Return the [X, Y] coordinate for the center point of the cell that contains the specified text.  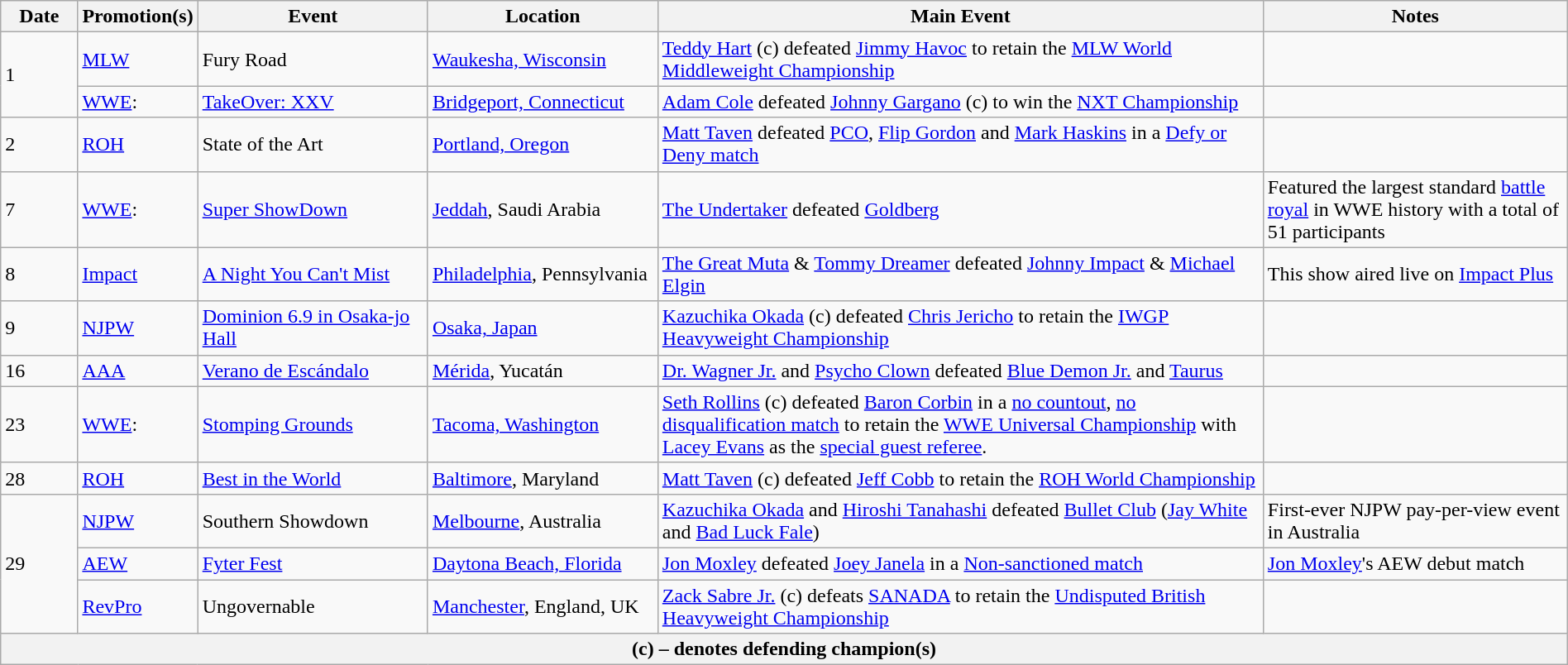
23 [40, 424]
RevPro [137, 605]
Waukesha, Wisconsin [543, 60]
Ungovernable [313, 605]
The Great Muta & Tommy Dreamer defeated Johnny Impact & Michael Elgin [960, 275]
Kazuchika Okada and Hiroshi Tanahashi defeated Bullet Club (Jay White and Bad Luck Fale) [960, 521]
Baltimore, Maryland [543, 478]
Fyter Fest [313, 563]
Philadelphia, Pennsylvania [543, 275]
8 [40, 275]
(c) – denotes defending champion(s) [784, 649]
Featured the largest standard battle royal in WWE history with a total of 51 participants [1415, 209]
Teddy Hart (c) defeated Jimmy Havoc to retain the MLW World Middleweight Championship [960, 60]
2 [40, 144]
Event [313, 17]
State of the Art [313, 144]
Manchester, England, UK [543, 605]
29 [40, 563]
Mérida, Yucatán [543, 371]
Date [40, 17]
Verano de Escándalo [313, 371]
Southern Showdown [313, 521]
Super ShowDown [313, 209]
This show aired live on Impact Plus [1415, 275]
Daytona Beach, Florida [543, 563]
Impact [137, 275]
Dominion 6.9 in Osaka-jo Hall [313, 328]
Kazuchika Okada (c) defeated Chris Jericho to retain the IWGP Heavyweight Championship [960, 328]
Jon Moxley defeated Joey Janela in a Non-sanctioned match [960, 563]
The Undertaker defeated Goldberg [960, 209]
7 [40, 209]
Main Event [960, 17]
AEW [137, 563]
Fury Road [313, 60]
Portland, Oregon [543, 144]
First-ever NJPW pay-per-view event in Australia [1415, 521]
16 [40, 371]
AAA [137, 371]
Osaka, Japan [543, 328]
Stomping Grounds [313, 424]
1 [40, 74]
Matt Taven defeated PCO, Flip Gordon and Mark Haskins in a Defy or Deny match [960, 144]
Best in the World [313, 478]
28 [40, 478]
Location [543, 17]
Dr. Wagner Jr. and Psycho Clown defeated Blue Demon Jr. and Taurus [960, 371]
Jeddah, Saudi Arabia [543, 209]
Zack Sabre Jr. (c) defeats SANADA to retain the Undisputed British Heavyweight Championship [960, 605]
A Night You Can't Mist [313, 275]
9 [40, 328]
Tacoma, Washington [543, 424]
Jon Moxley's AEW debut match [1415, 563]
MLW [137, 60]
Notes [1415, 17]
Matt Taven (c) defeated Jeff Cobb to retain the ROH World Championship [960, 478]
Bridgeport, Connecticut [543, 102]
Adam Cole defeated Johnny Gargano (c) to win the NXT Championship [960, 102]
Melbourne, Australia [543, 521]
TakeOver: XXV [313, 102]
Promotion(s) [137, 17]
